Detect which cell encompasses the target text, then output its (x, y) center coordinate. 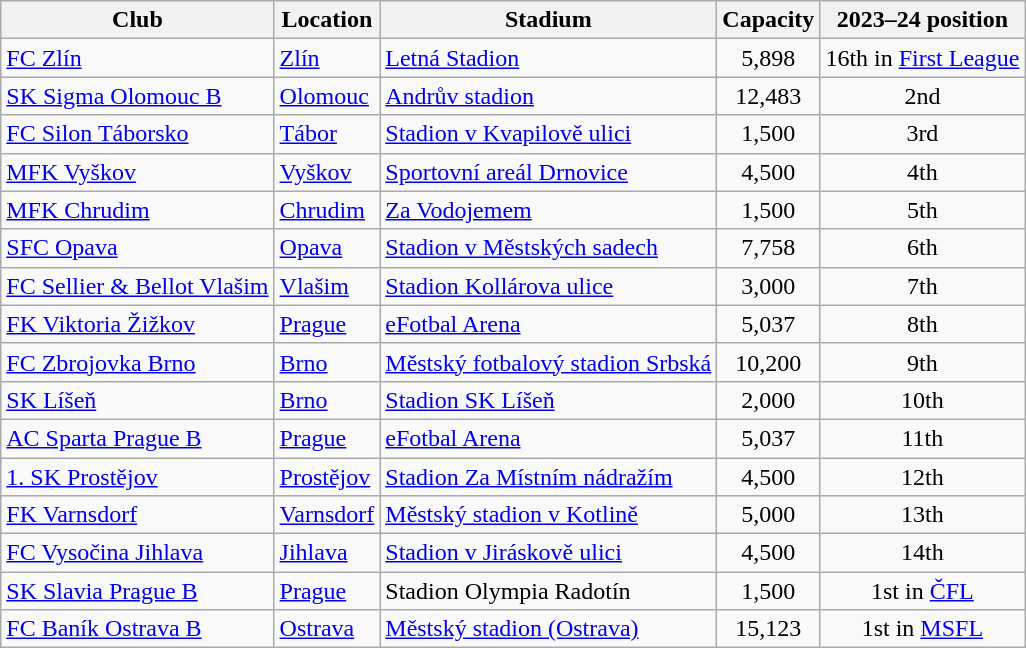
Stadion Kollárova ulice (548, 286)
15,123 (768, 629)
SK Sigma Olomouc B (138, 96)
SFC Opava (138, 248)
FK Varnsdorf (138, 515)
Stadium (548, 20)
Stadion Za Místním nádražím (548, 477)
Vyškov (327, 172)
AC Sparta Prague B (138, 438)
MFK Vyškov (138, 172)
1st in ČFL (922, 591)
11th (922, 438)
Ostrava (327, 629)
3rd (922, 134)
Andrův stadion (548, 96)
SK Líšeň (138, 400)
7th (922, 286)
Městský stadion v Kotlině (548, 515)
2023–24 position (922, 20)
9th (922, 362)
Stadion Olympia Radotín (548, 591)
Capacity (768, 20)
1st in MSFL (922, 629)
Stadion v Jiráskově ulici (548, 553)
FC Baník Ostrava B (138, 629)
Za Vodojemem (548, 210)
FC Zbrojovka Brno (138, 362)
12,483 (768, 96)
10th (922, 400)
2nd (922, 96)
1. SK Prostějov (138, 477)
2,000 (768, 400)
6th (922, 248)
Tábor (327, 134)
SK Slavia Prague B (138, 591)
4th (922, 172)
7,758 (768, 248)
Stadion v Kvapilově ulici (548, 134)
13th (922, 515)
FK Viktoria Žižkov (138, 324)
10,200 (768, 362)
Letná Stadion (548, 58)
Olomouc (327, 96)
5,898 (768, 58)
5th (922, 210)
FC Vysočina Jihlava (138, 553)
16th in First League (922, 58)
Location (327, 20)
Vlašim (327, 286)
Stadion SK Líšeň (548, 400)
Varnsdorf (327, 515)
FC Sellier & Bellot Vlašim (138, 286)
FC Zlín (138, 58)
Městský stadion (Ostrava) (548, 629)
Prostějov (327, 477)
Stadion v Městských sadech (548, 248)
Chrudim (327, 210)
8th (922, 324)
Jihlava (327, 553)
Club (138, 20)
12th (922, 477)
Opava (327, 248)
Zlín (327, 58)
Městský fotbalový stadion Srbská (548, 362)
3,000 (768, 286)
FC Silon Táborsko (138, 134)
Sportovní areál Drnovice (548, 172)
14th (922, 553)
MFK Chrudim (138, 210)
5,000 (768, 515)
